Locate the cell with the specified text and output its [x, y] center coordinate. 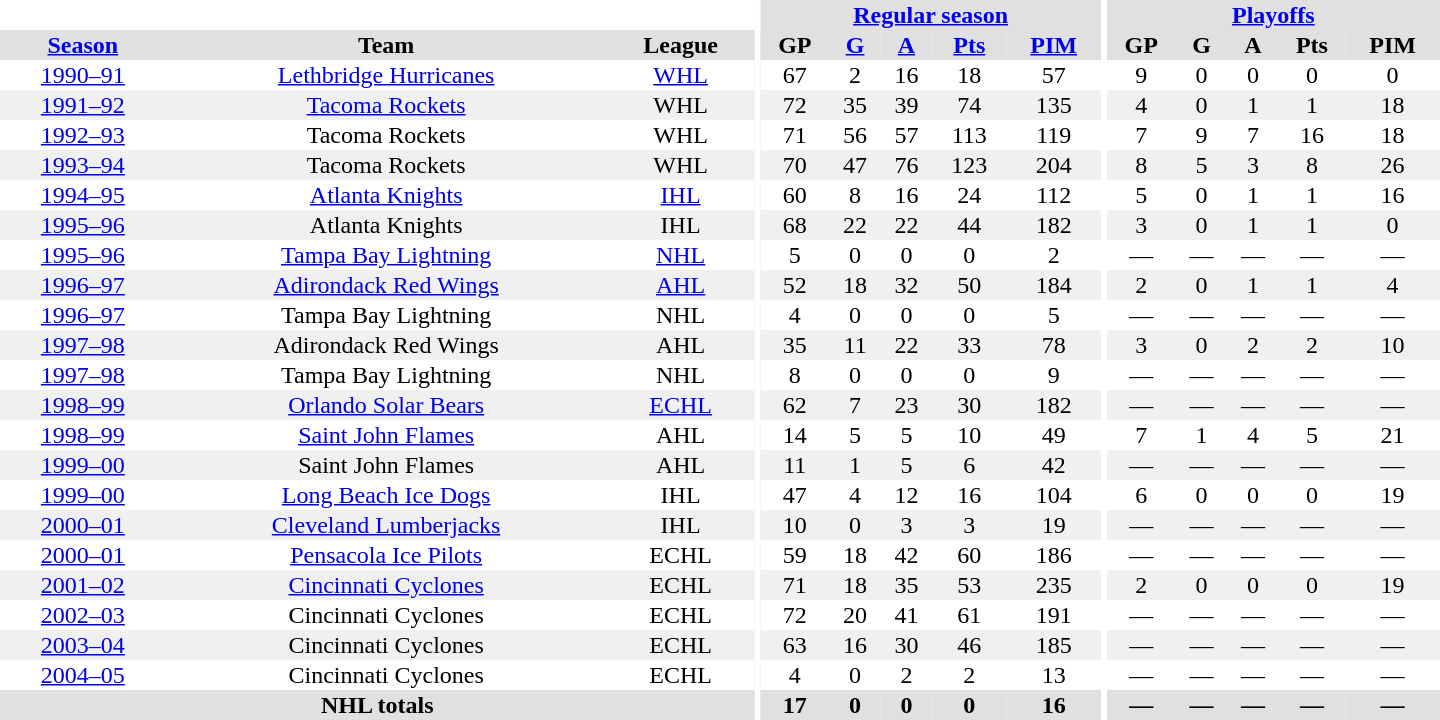
119 [1054, 135]
78 [1054, 345]
46 [969, 645]
41 [906, 615]
1990–91 [83, 75]
Regular season [930, 15]
112 [1054, 195]
50 [969, 285]
68 [794, 225]
Cleveland Lumberjacks [386, 525]
186 [1054, 555]
21 [1392, 435]
2004–05 [83, 675]
2001–02 [83, 585]
23 [906, 405]
63 [794, 645]
2002–03 [83, 615]
185 [1054, 645]
13 [1054, 675]
39 [906, 105]
Season [83, 45]
1991–92 [83, 105]
Team [386, 45]
49 [1054, 435]
2003–04 [83, 645]
74 [969, 105]
59 [794, 555]
Orlando Solar Bears [386, 405]
56 [854, 135]
123 [969, 165]
32 [906, 285]
24 [969, 195]
12 [906, 495]
76 [906, 165]
20 [854, 615]
1992–93 [83, 135]
184 [1054, 285]
Lethbridge Hurricanes [386, 75]
53 [969, 585]
104 [1054, 495]
17 [794, 705]
26 [1392, 165]
1994–95 [83, 195]
14 [794, 435]
235 [1054, 585]
52 [794, 285]
113 [969, 135]
62 [794, 405]
61 [969, 615]
Pensacola Ice Pilots [386, 555]
33 [969, 345]
70 [794, 165]
44 [969, 225]
1993–94 [83, 165]
191 [1054, 615]
204 [1054, 165]
Long Beach Ice Dogs [386, 495]
135 [1054, 105]
67 [794, 75]
Playoffs [1274, 15]
NHL totals [378, 705]
League [681, 45]
